Identify which cell holds the provided text, then report its (X, Y) central coordinate. 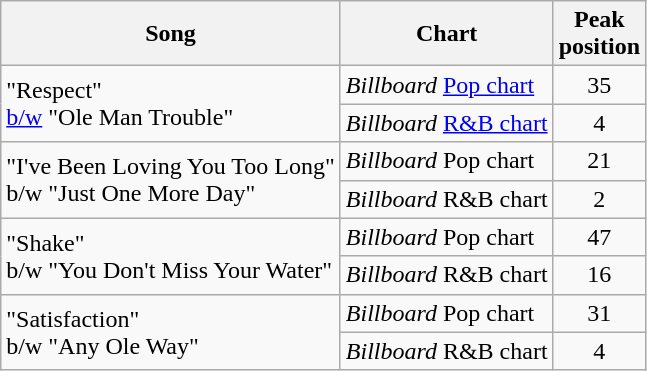
31 (599, 313)
35 (599, 85)
Peak position (599, 34)
47 (599, 237)
"Respect"b/w "Ole Man Trouble" (171, 104)
21 (599, 161)
16 (599, 275)
2 (599, 199)
"Shake"b/w "You Don't Miss Your Water" (171, 256)
Chart (446, 34)
Song (171, 34)
"I've Been Loving You Too Long"b/w "Just One More Day" (171, 180)
"Satisfaction"b/w "Any Ole Way" (171, 332)
